Identify which cell holds the provided text, then report its (X, Y) central coordinate. 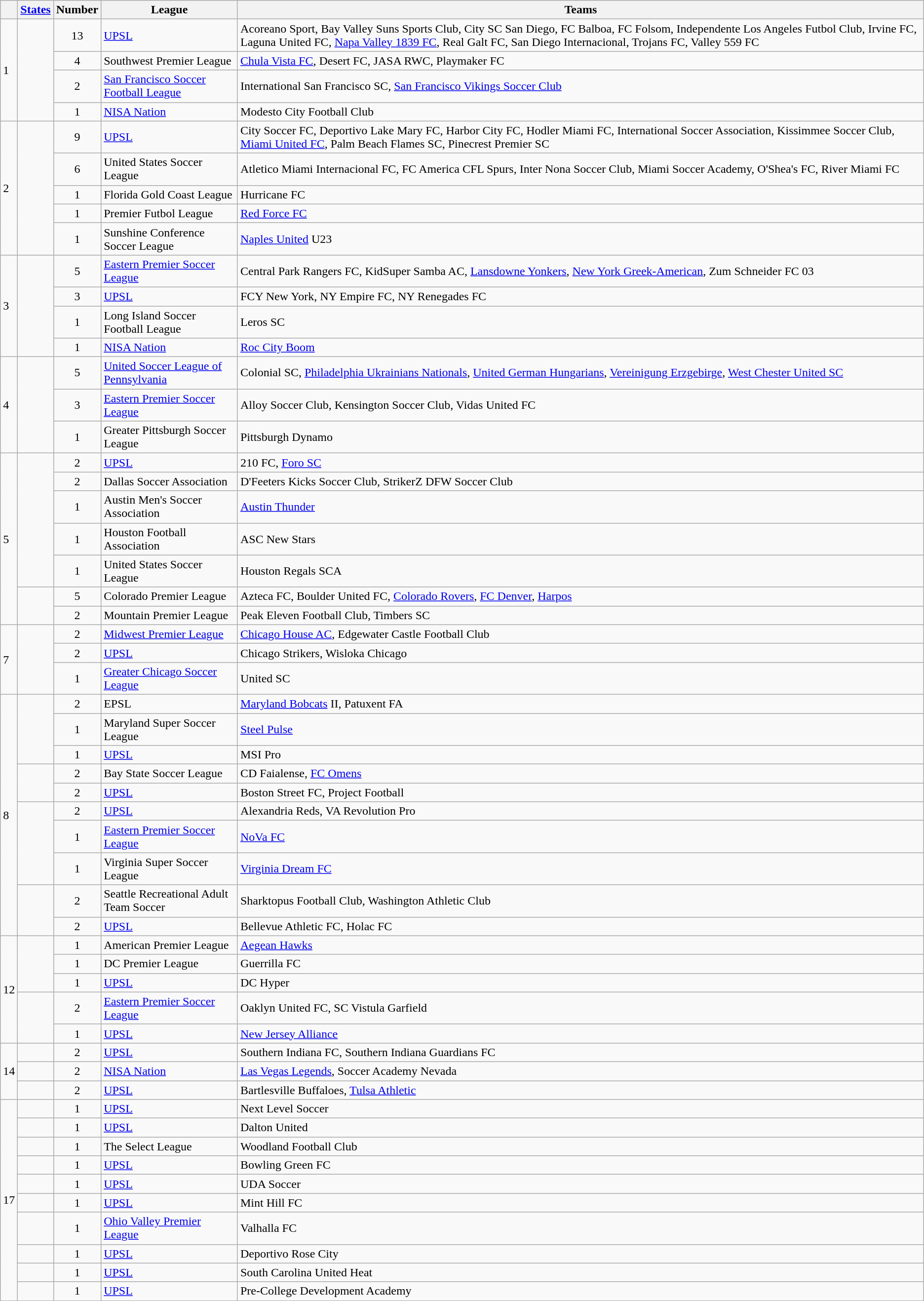
Sunshine Conference Soccer League (170, 239)
12 (9, 989)
Alexandria Reds, VA Revolution Pro (580, 811)
Teams (580, 10)
South Carolina United Heat (580, 1272)
Austin Thunder (580, 507)
Houston Football Association (170, 539)
Ohio Valley Premier League (170, 1228)
D'Feeters Kicks Soccer Club, StrikerZ DFW Soccer Club (580, 481)
Greater Pittsburgh Soccer League (170, 437)
ASC New Stars (580, 539)
Red Force FC (580, 213)
DC Hyper (580, 983)
Valhalla FC (580, 1228)
Hurricane FC (580, 195)
Dalton United (580, 1128)
Boston Street FC, Project Football (580, 792)
8 (9, 815)
CD Faialense, FC Omens (580, 774)
Alloy Soccer Club, Kensington Soccer Club, Vidas United FC (580, 405)
Sharktopus Football Club, Washington Athletic Club (580, 901)
Central Park Rangers FC, KidSuper Samba AC, Lansdowne Yonkers, New York Greek-American, Zum Schneider FC 03 (580, 271)
Maryland Super Soccer League (170, 729)
Midwest Premier League (170, 634)
MSI Pro (580, 755)
Maryland Bobcats II, Patuxent FA (580, 704)
Seattle Recreational Adult Team Soccer (170, 901)
Southern Indiana FC, Southern Indiana Guardians FC (580, 1052)
Pittsburgh Dynamo (580, 437)
Next Level Soccer (580, 1109)
Chula Vista FC, Desert FC, JASA RWC, Playmaker FC (580, 61)
Dallas Soccer Association (170, 481)
Austin Men's Soccer Association (170, 507)
Virginia Dream FC (580, 869)
FCY New York, NY Empire FC, NY Renegades FC (580, 296)
United Soccer League of Pennsylvania (170, 373)
Aegean Hawks (580, 945)
Bartlesville Buffaloes, Tulsa Athletic (580, 1090)
Greater Chicago Soccer League (170, 678)
Mountain Premier League (170, 615)
13 (77, 36)
United SC (580, 678)
Southwest Premier League (170, 61)
Azteca FC, Boulder United FC, Colorado Rovers, FC Denver, Harpos (580, 596)
Chicago Strikers, Wisloka Chicago (580, 653)
Bowling Green FC (580, 1165)
UDA Soccer (580, 1184)
9 (77, 137)
Modesto City Football Club (580, 112)
Atletico Miami Internacional FC, FC America CFL Spurs, Inter Nona Soccer Club, Miami Soccer Academy, O'Shea's FC, River Miami FC (580, 169)
Deportivo Rose City (580, 1254)
Colonial SC, Philadelphia Ukrainians Nationals, United German Hungarians, Vereinigung Erzgebirge, West Chester United SC (580, 373)
6 (77, 169)
7 (9, 660)
Oaklyn United FC, SC Vistula Garfield (580, 1008)
States (36, 10)
Pre-College Development Academy (580, 1291)
EPSL (170, 704)
210 FC, Foro SC (580, 463)
Premier Futbol League (170, 213)
Steel Pulse (580, 729)
New Jersey Alliance (580, 1033)
League (170, 10)
Las Vegas Legends, Soccer Academy Nevada (580, 1071)
The Select League (170, 1146)
San Francisco Soccer Football League (170, 86)
Florida Gold Coast League (170, 195)
Virginia Super Soccer League (170, 869)
Peak Eleven Football Club, Timbers SC (580, 615)
Naples United U23 (580, 239)
DC Premier League (170, 964)
Bay State Soccer League (170, 774)
Mint Hill FC (580, 1203)
Bellevue Athletic FC, Holac FC (580, 926)
17 (9, 1200)
Leros SC (580, 322)
Houston Regals SCA (580, 571)
14 (9, 1071)
American Premier League (170, 945)
Woodland Football Club (580, 1146)
Colorado Premier League (170, 596)
Guerrilla FC (580, 964)
NoVa FC (580, 836)
Chicago House AC, Edgewater Castle Football Club (580, 634)
Number (77, 10)
Roc City Boom (580, 348)
Long Island Soccer Football League (170, 322)
International San Francisco SC, San Francisco Vikings Soccer Club (580, 86)
